Pinpoint the cell where the given text exists, returning its (X, Y) midpoint coordinate. 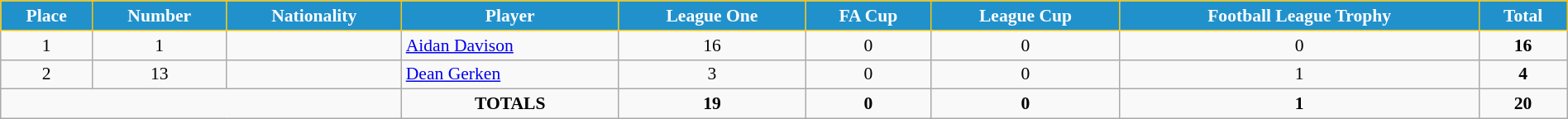
Player (510, 16)
Aidan Davison (510, 45)
TOTALS (510, 104)
Nationality (314, 16)
Football League Trophy (1299, 16)
League Cup (1025, 16)
4 (1523, 74)
FA Cup (868, 16)
2 (46, 74)
Place (46, 16)
19 (712, 104)
Number (160, 16)
Dean Gerken (510, 74)
20 (1523, 104)
3 (712, 74)
13 (160, 74)
League One (712, 16)
Total (1523, 16)
